Locate the cell with the specified text and output its [x, y] center coordinate. 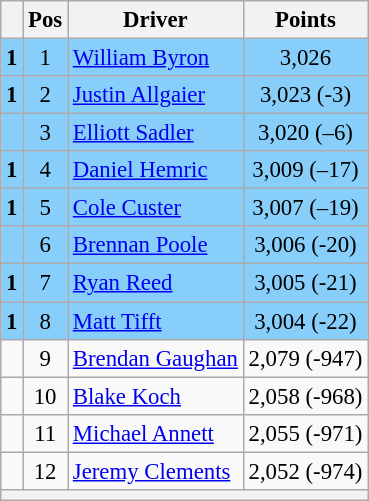
5 [46, 208]
2 [46, 95]
8 [46, 321]
Elliott Sadler [156, 133]
Jeremy Clements [156, 471]
Blake Koch [156, 396]
Brennan Poole [156, 245]
Pos [46, 20]
Ryan Reed [156, 283]
2,052 (-974) [305, 471]
William Byron [156, 58]
3,023 (-3) [305, 95]
3,007 (–19) [305, 208]
Matt Tifft [156, 321]
Michael Annett [156, 433]
3,006 (-20) [305, 245]
Justin Allgaier [156, 95]
Driver [156, 20]
2,055 (-971) [305, 433]
3 [46, 133]
Daniel Hemric [156, 170]
4 [46, 170]
6 [46, 245]
3,004 (-22) [305, 321]
3,026 [305, 58]
3,009 (–17) [305, 170]
10 [46, 396]
Points [305, 20]
7 [46, 283]
Cole Custer [156, 208]
12 [46, 471]
3,020 (–6) [305, 133]
2,058 (-968) [305, 396]
3,005 (-21) [305, 283]
2,079 (-947) [305, 358]
9 [46, 358]
Brendan Gaughan [156, 358]
11 [46, 433]
